Pinpoint the cell where the given text exists, returning its [X, Y] midpoint coordinate. 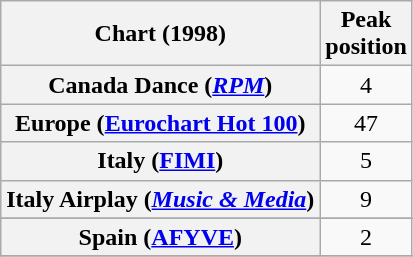
Spain (AFYVE) [160, 237]
Italy (FIMI) [160, 161]
2 [366, 237]
4 [366, 85]
47 [366, 123]
Peakposition [366, 34]
Chart (1998) [160, 34]
9 [366, 199]
5 [366, 161]
Canada Dance (RPM) [160, 85]
Italy Airplay (Music & Media) [160, 199]
Europe (Eurochart Hot 100) [160, 123]
